From the cell containing the given text, extract its center point as (x, y) coordinate. 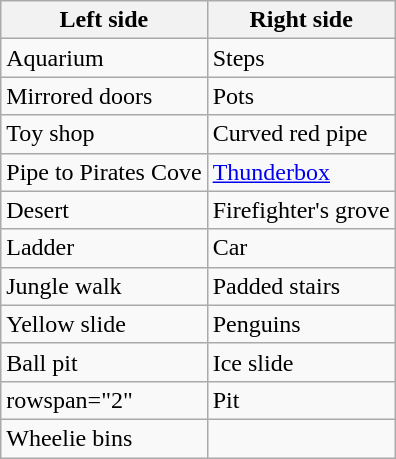
Ice slide (301, 362)
Firefighter's grove (301, 210)
Thunderbox (301, 172)
Pots (301, 96)
Ball pit (104, 362)
Ladder (104, 248)
Right side (301, 20)
Car (301, 248)
Desert (104, 210)
Mirrored doors (104, 96)
Padded stairs (301, 286)
Wheelie bins (104, 438)
Penguins (301, 324)
Jungle walk (104, 286)
Pipe to Pirates Cove (104, 172)
Toy shop (104, 134)
rowspan="2" (104, 400)
Yellow slide (104, 324)
Curved red pipe (301, 134)
Left side (104, 20)
Pit (301, 400)
Steps (301, 58)
Aquarium (104, 58)
